Find where the given text appears and provide that cell's center as (X, Y) coordinate. 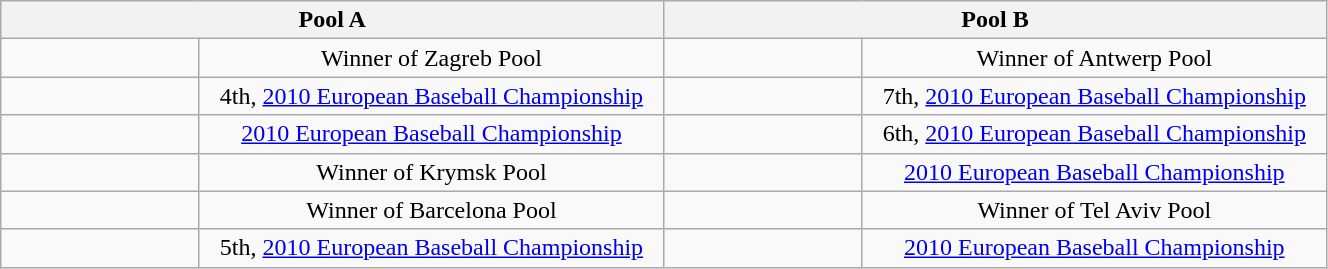
Winner of Barcelona Pool (431, 210)
4th, 2010 European Baseball Championship (431, 96)
6th, 2010 European Baseball Championship (1094, 134)
7th, 2010 European Baseball Championship (1094, 96)
Winner of Zagreb Pool (431, 58)
Winner of Krymsk Pool (431, 172)
Winner of Tel Aviv Pool (1094, 210)
Winner of Antwerp Pool (1094, 58)
5th, 2010 European Baseball Championship (431, 248)
Pool A (332, 20)
Pool B (996, 20)
